Find where the given text appears and provide that cell's center as (x, y) coordinate. 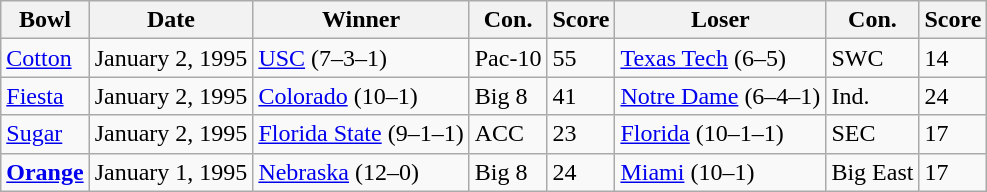
Texas Tech (6–5) (720, 58)
14 (953, 58)
Florida (10–1–1) (720, 134)
Fiesta (45, 96)
USC (7–3–1) (361, 58)
SEC (872, 134)
23 (581, 134)
Date (171, 20)
41 (581, 96)
Ind. (872, 96)
Cotton (45, 58)
Colorado (10–1) (361, 96)
Big East (872, 172)
Loser (720, 20)
Nebraska (12–0) (361, 172)
Sugar (45, 134)
Miami (10–1) (720, 172)
SWC (872, 58)
Pac-10 (508, 58)
January 1, 1995 (171, 172)
55 (581, 58)
Bowl (45, 20)
Winner (361, 20)
Notre Dame (6–4–1) (720, 96)
Florida State (9–1–1) (361, 134)
Orange (45, 172)
ACC (508, 134)
